Output the (x, y) coordinate of the center of the cell containing the given text.  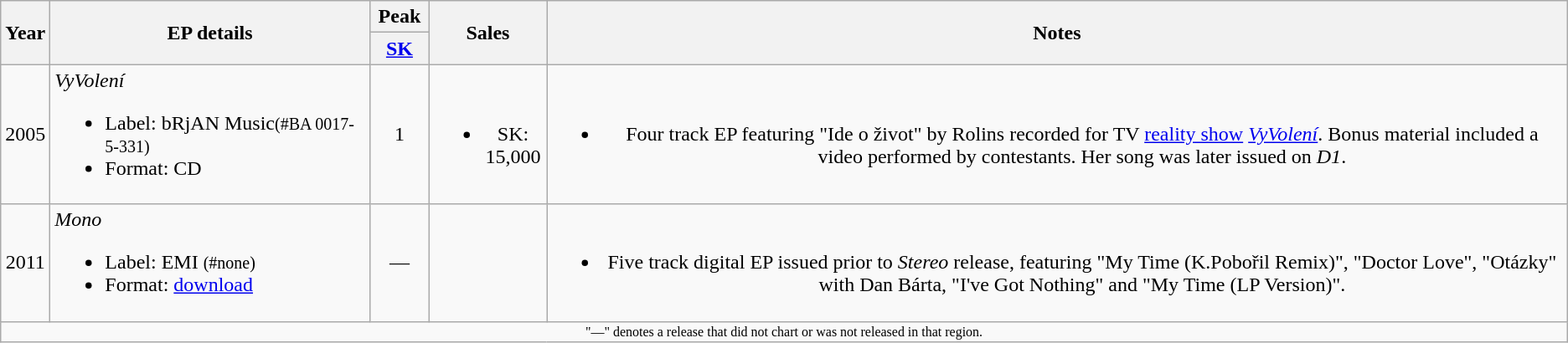
EP details (210, 33)
Sales (487, 33)
SK (399, 49)
SK: 15,000 (487, 134)
— (399, 263)
1 (399, 134)
MonoLabel: EMI (#none)Format: download (210, 263)
Notes (1057, 33)
VyVoleníLabel: bRjAN Music(#BA 0017-5-331)Format: CD (210, 134)
Year (25, 33)
2005 (25, 134)
2011 (25, 263)
Peak (399, 17)
"—" denotes a release that did not chart or was not released in that region. (784, 331)
